Provide the [x, y] coordinate of the cell's center where the given text is located.  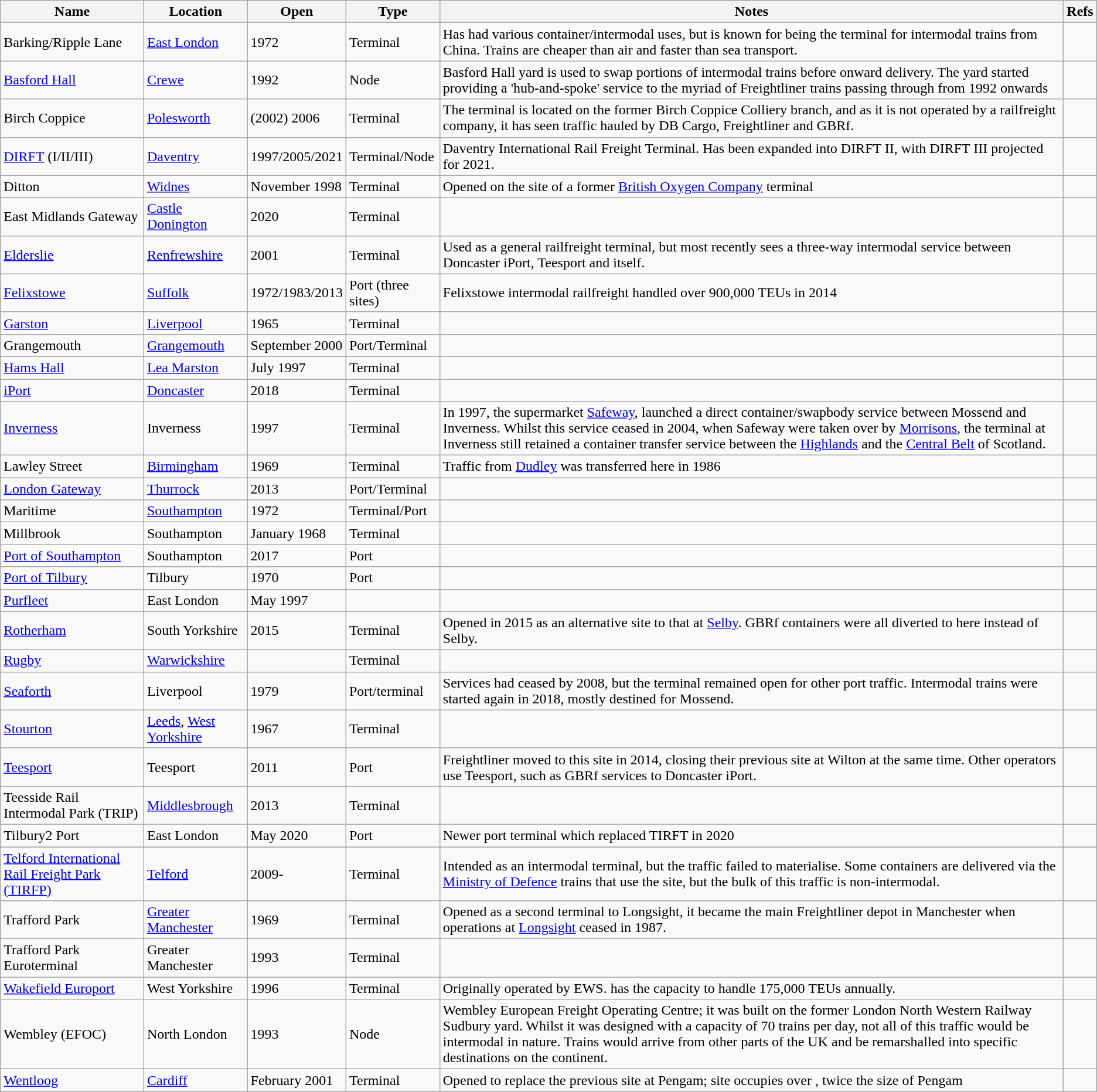
West Yorkshire [196, 988]
Newer port terminal which replaced TIRFT in 2020 [751, 835]
Opened on the site of a former British Oxygen Company terminal [751, 186]
Cardiff [196, 1080]
Renfrewshire [196, 254]
Stourton [73, 729]
Teesside Rail Intermodal Park (TRIP) [73, 805]
Rugby [73, 661]
Notes [751, 12]
1972/1983/2013 [297, 293]
East Midlands Gateway [73, 217]
South Yorkshire [196, 631]
1992 [297, 80]
January 1968 [297, 533]
2011 [297, 767]
Wentloog [73, 1080]
1979 [297, 690]
Purfleet [73, 600]
2009- [297, 873]
Millbrook [73, 533]
Wembley (EFOC) [73, 1034]
2015 [297, 631]
February 2001 [297, 1080]
Polesworth [196, 118]
July 1997 [297, 368]
Daventry International Rail Freight Terminal. Has been expanded into DIRFT II, with DIRFT III projected for 2021. [751, 156]
Leeds, West Yorkshire [196, 729]
Birmingham [196, 467]
Trafford Park Euroterminal [73, 958]
Port/terminal [393, 690]
Suffolk [196, 293]
1996 [297, 988]
DIRFT (I/II/III) [73, 156]
Daventry [196, 156]
Wakefield Europort [73, 988]
Port of Southampton [73, 556]
Port of Tilbury [73, 578]
Warwickshire [196, 661]
Traffic from Dudley was transferred here in 1986 [751, 467]
1967 [297, 729]
Location [196, 12]
Crewe [196, 80]
Open [297, 12]
1965 [297, 323]
2018 [297, 390]
Telford [196, 873]
Barking/Ripple Lane [73, 42]
Terminal/Port [393, 511]
2020 [297, 217]
November 1998 [297, 186]
Opened to replace the previous site at Pengam; site occupies over , twice the size of Pengam [751, 1080]
Terminal/Node [393, 156]
May 1997 [297, 600]
Seaforth [73, 690]
Rotherham [73, 631]
Tilbury [196, 578]
Type [393, 12]
Lawley Street [73, 467]
Lea Marston [196, 368]
London Gateway [73, 489]
Telford International Rail Freight Park (TIRFP) [73, 873]
Elderslie [73, 254]
2001 [297, 254]
Felixstowe intermodal railfreight handled over 900,000 TEUs in 2014 [751, 293]
Widnes [196, 186]
North London [196, 1034]
Name [73, 12]
Refs [1080, 12]
Garston [73, 323]
May 2020 [297, 835]
Tilbury2 Port [73, 835]
Used as a general railfreight terminal, but most recently sees a three-way intermodal service between Doncaster iPort, Teesport and itself. [751, 254]
Originally operated by EWS. has the capacity to handle 175,000 TEUs annually. [751, 988]
1997 [297, 428]
Opened in 2015 as an alternative site to that at Selby. GBRf containers were all diverted to here instead of Selby. [751, 631]
Opened as a second terminal to Longsight, it became the main Freightliner depot in Manchester when operations at Longsight ceased in 1987. [751, 920]
Trafford Park [73, 920]
Birch Coppice [73, 118]
Middlesbrough [196, 805]
Castle Donington [196, 217]
2017 [297, 556]
Maritime [73, 511]
Port (three sites) [393, 293]
Doncaster [196, 390]
Ditton [73, 186]
(2002) 2006 [297, 118]
September 2000 [297, 345]
Thurrock [196, 489]
1970 [297, 578]
iPort [73, 390]
Felixstowe [73, 293]
Hams Hall [73, 368]
Basford Hall [73, 80]
1997/2005/2021 [297, 156]
